From the cell containing the given text, extract its center point as (x, y) coordinate. 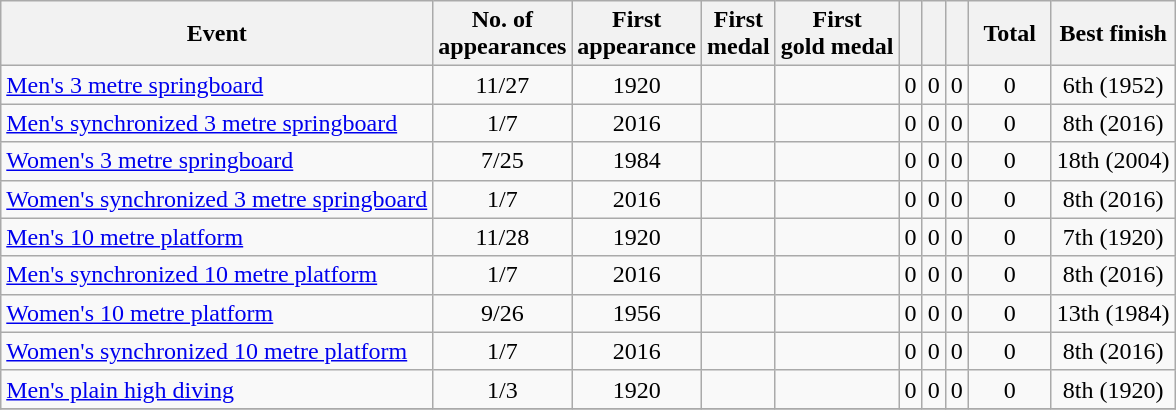
Men's plain high diving (217, 389)
Firstmedal (739, 34)
1956 (637, 313)
Firstappearance (637, 34)
11/28 (502, 237)
Women's synchronized 3 metre springboard (217, 199)
13th (1984) (1113, 313)
9/26 (502, 313)
18th (2004) (1113, 161)
1984 (637, 161)
Men's 10 metre platform (217, 237)
Total (1010, 34)
Men's synchronized 10 metre platform (217, 275)
Women's 10 metre platform (217, 313)
Best finish (1113, 34)
11/27 (502, 85)
Event (217, 34)
Women's synchronized 10 metre platform (217, 351)
No. ofappearances (502, 34)
6th (1952) (1113, 85)
8th (1920) (1113, 389)
Men's 3 metre springboard (217, 85)
Firstgold medal (837, 34)
Men's synchronized 3 metre springboard (217, 123)
1/3 (502, 389)
7/25 (502, 161)
Women's 3 metre springboard (217, 161)
7th (1920) (1113, 237)
